Detect which cell encompasses the target text, then output its [x, y] center coordinate. 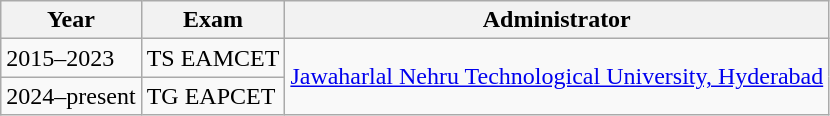
Jawaharlal Nehru Technological University, Hyderabad [557, 77]
Administrator [557, 20]
TG EAPCET [213, 96]
Exam [213, 20]
2024–present [71, 96]
Year [71, 20]
TS EAMCET [213, 58]
2015–2023 [71, 58]
